Pinpoint the cell where the given text exists, returning its (X, Y) midpoint coordinate. 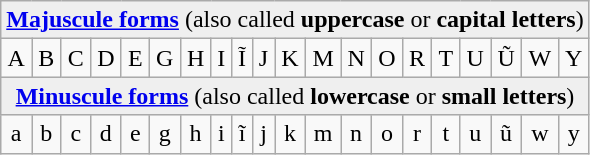
e (135, 134)
w (540, 134)
ĩ (242, 134)
d (106, 134)
i (222, 134)
A (16, 58)
j (263, 134)
N (356, 58)
k (290, 134)
h (196, 134)
b (46, 134)
Y (574, 58)
o (388, 134)
B (46, 58)
I (222, 58)
n (356, 134)
E (135, 58)
D (106, 58)
u (476, 134)
g (164, 134)
U (476, 58)
t (446, 134)
G (164, 58)
J (263, 58)
Minuscule forms (also called lowercase or small letters) (295, 96)
K (290, 58)
r (416, 134)
Ũ (506, 58)
Ĩ (242, 58)
R (416, 58)
O (388, 58)
m (322, 134)
C (76, 58)
H (196, 58)
Majuscule forms (also called uppercase or capital letters) (295, 20)
T (446, 58)
y (574, 134)
a (16, 134)
c (76, 134)
W (540, 58)
M (322, 58)
ũ (506, 134)
